Capture the cell that displays the provided text and extract its (X, Y) central coordinate. 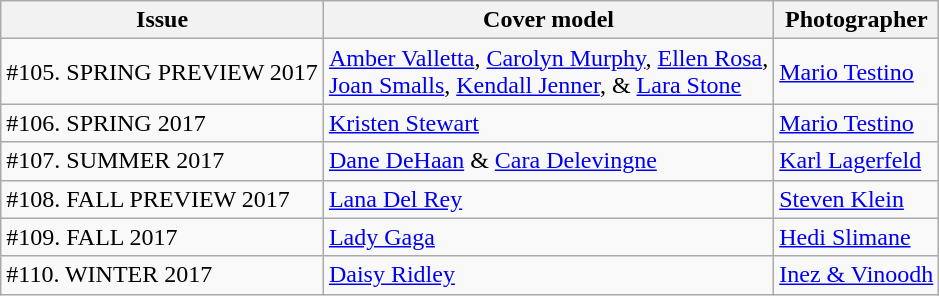
Cover model (548, 20)
#106. SPRING 2017 (162, 123)
Dane DeHaan & Cara Delevingne (548, 161)
#110. WINTER 2017 (162, 275)
#109. FALL 2017 (162, 237)
Hedi Slimane (856, 237)
Daisy Ridley (548, 275)
Steven Klein (856, 199)
Lana Del Rey (548, 199)
#107. SUMMER 2017 (162, 161)
Amber Valletta, Carolyn Murphy, Ellen Rosa,Joan Smalls, Kendall Jenner, & Lara Stone (548, 72)
Issue (162, 20)
#108. FALL PREVIEW 2017 (162, 199)
Photographer (856, 20)
Lady Gaga (548, 237)
Inez & Vinoodh (856, 275)
#105. SPRING PREVIEW 2017 (162, 72)
Karl Lagerfeld (856, 161)
Kristen Stewart (548, 123)
